Extract the (x, y) coordinate from the center of the cell holding the provided text.  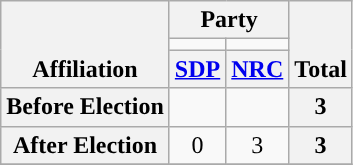
SDP (197, 69)
0 (197, 145)
Before Election (86, 107)
NRC (258, 69)
Total (321, 44)
Party (228, 20)
After Election (86, 145)
Affiliation (86, 44)
